Detect which cell encompasses the target text, then output its [X, Y] center coordinate. 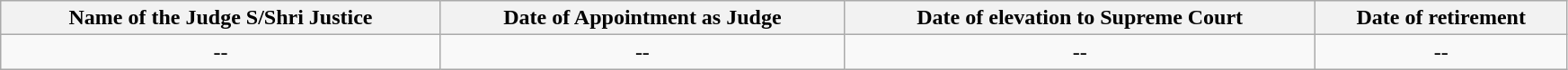
Date of retirement [1441, 18]
Date of elevation to Supreme Court [1080, 18]
Date of Appointment as Judge [642, 18]
Name of the Judge S/Shri Justice [221, 18]
